Locate the cell with the specified text and output its [x, y] center coordinate. 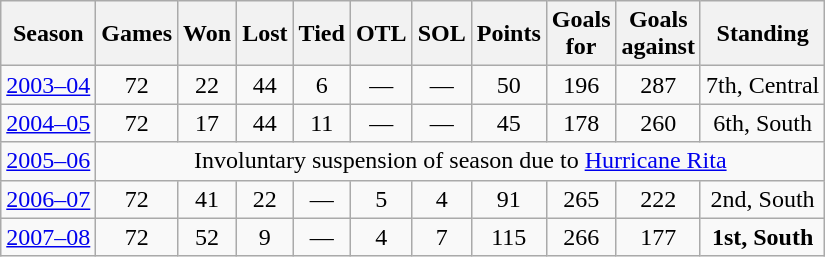
Goalsfor [581, 34]
178 [581, 123]
Season [48, 34]
50 [508, 85]
5 [381, 199]
Points [508, 34]
2007–08 [48, 237]
Won [208, 34]
7th, Central [762, 85]
Goalsagainst [658, 34]
11 [322, 123]
2006–07 [48, 199]
6th, South [762, 123]
Lost [265, 34]
287 [658, 85]
91 [508, 199]
Standing [762, 34]
265 [581, 199]
222 [658, 199]
Games [137, 34]
OTL [381, 34]
196 [581, 85]
Involuntary suspension of season due to Hurricane Rita [460, 161]
SOL [442, 34]
115 [508, 237]
6 [322, 85]
2004–05 [48, 123]
Tied [322, 34]
2005–06 [48, 161]
260 [658, 123]
266 [581, 237]
1st, South [762, 237]
177 [658, 237]
7 [442, 237]
45 [508, 123]
2003–04 [48, 85]
52 [208, 237]
17 [208, 123]
41 [208, 199]
2nd, South [762, 199]
9 [265, 237]
